Capture the cell that displays the provided text and extract its [x, y] central coordinate. 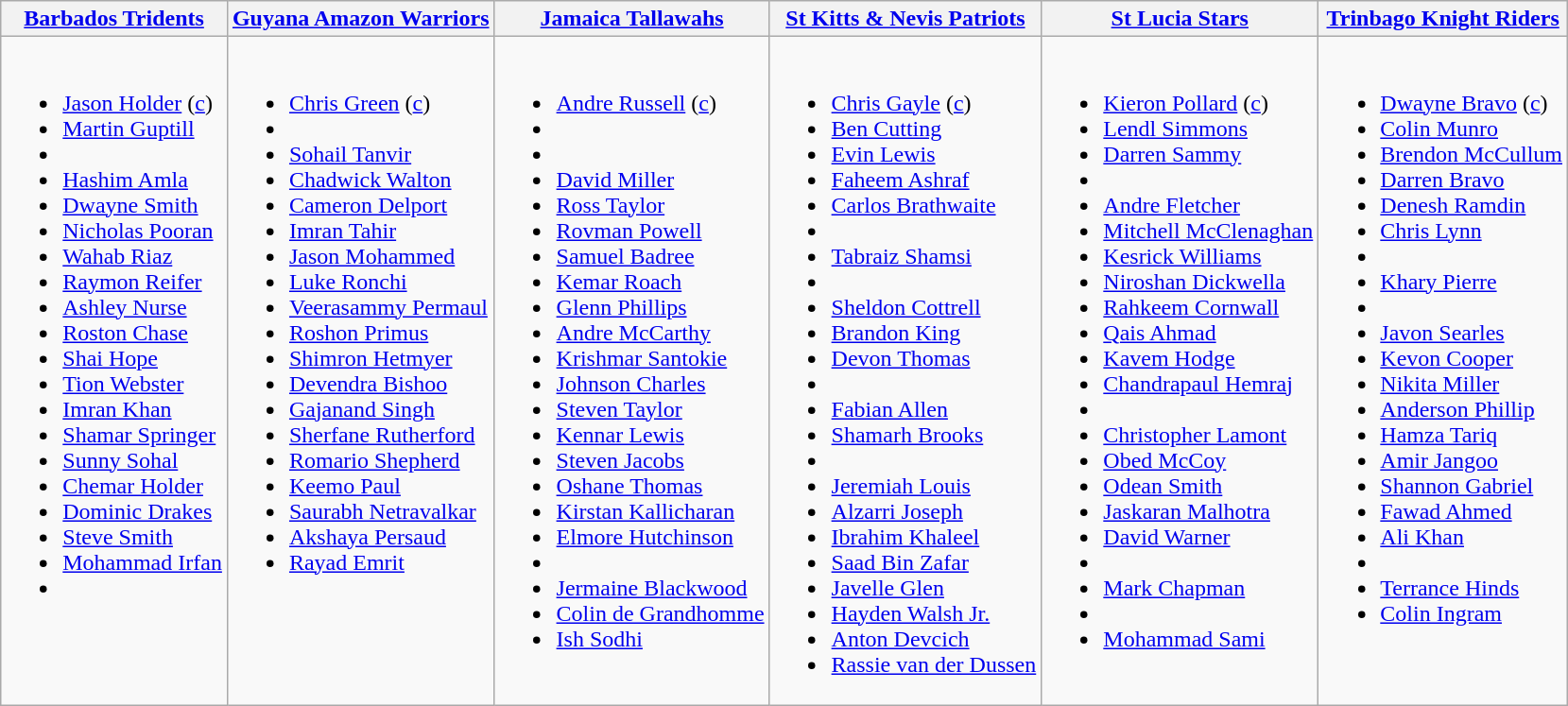
Jamaica Tallawahs [631, 19]
Trinbago Knight Riders [1443, 19]
St Lucia Stars [1180, 19]
St Kitts & Nevis Patriots [905, 19]
Guyana Amazon Warriors [361, 19]
Barbados Tridents [114, 19]
